Provide the (x, y) coordinate of the cell's center where the given text is located.  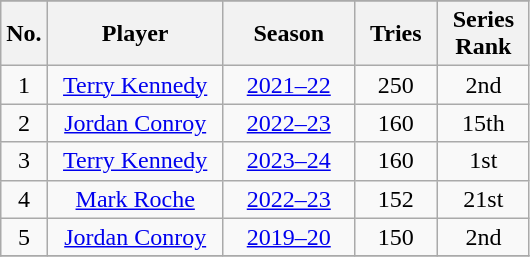
2 (24, 123)
Player (135, 34)
Mark Roche (135, 199)
5 (24, 237)
1st (483, 161)
4 (24, 199)
152 (396, 199)
Season (288, 34)
2021–22 (288, 85)
No. (24, 34)
Series Rank (483, 34)
1 (24, 85)
250 (396, 85)
3 (24, 161)
2023–24 (288, 161)
15th (483, 123)
150 (396, 237)
21st (483, 199)
2019–20 (288, 237)
Tries (396, 34)
